Determine the (x, y) coordinate at the center of the cell enclosing the given text.  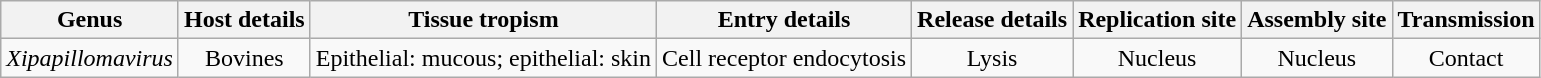
Xipapillomavirus (90, 58)
Host details (244, 20)
Entry details (784, 20)
Genus (90, 20)
Release details (992, 20)
Epithelial: mucous; epithelial: skin (483, 58)
Lysis (992, 58)
Bovines (244, 58)
Replication site (1158, 20)
Assembly site (1317, 20)
Tissue tropism (483, 20)
Transmission (1466, 20)
Cell receptor endocytosis (784, 58)
Contact (1466, 58)
